Search for the cell housing the specified text and yield its [x, y] center coordinate. 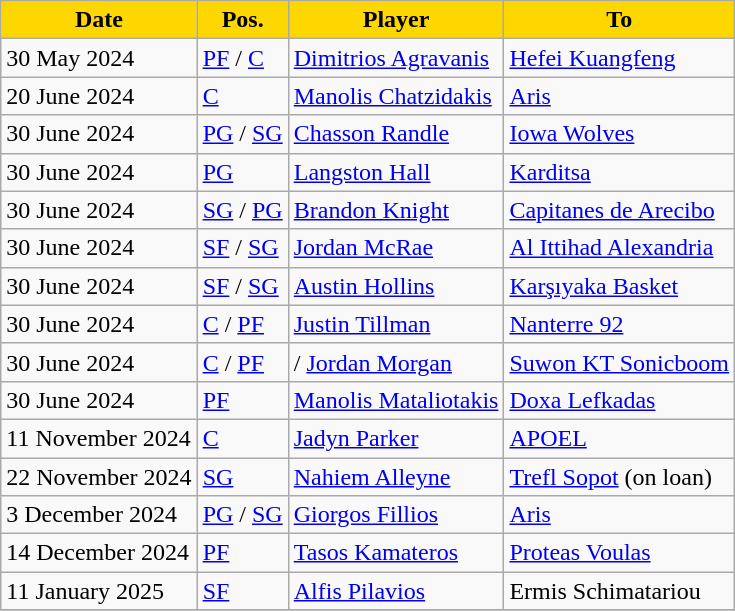
Tasos Kamateros [396, 553]
Trefl Sopot (on loan) [620, 477]
Proteas Voulas [620, 553]
Player [396, 20]
11 November 2024 [99, 438]
Nahiem Alleyne [396, 477]
PG [242, 172]
Pos. [242, 20]
Justin Tillman [396, 324]
To [620, 20]
Karditsa [620, 172]
Manolis Chatzidakis [396, 96]
Brandon Knight [396, 210]
30 May 2024 [99, 58]
Manolis Mataliotakis [396, 400]
Nanterre 92 [620, 324]
Jadyn Parker [396, 438]
Alfis Pilavios [396, 591]
11 January 2025 [99, 591]
Al Ittihad Alexandria [620, 248]
SF [242, 591]
Karşıyaka Basket [620, 286]
22 November 2024 [99, 477]
Capitanes de Arecibo [620, 210]
Dimitrios Agravanis [396, 58]
Date [99, 20]
Jordan McRae [396, 248]
PF / C [242, 58]
APOEL [620, 438]
14 December 2024 [99, 553]
Hefei Kuangfeng [620, 58]
Langston Hall [396, 172]
/ Jordan Morgan [396, 362]
Doxa Lefkadas [620, 400]
Chasson Randle [396, 134]
Giorgos Fillios [396, 515]
Ermis Schimatariou [620, 591]
SG / PG [242, 210]
20 June 2024 [99, 96]
Suwon KT Sonicboom [620, 362]
SG [242, 477]
Iowa Wolves [620, 134]
3 December 2024 [99, 515]
Austin Hollins [396, 286]
